Provide the (x, y) coordinate of the cell's center where the given text is located.  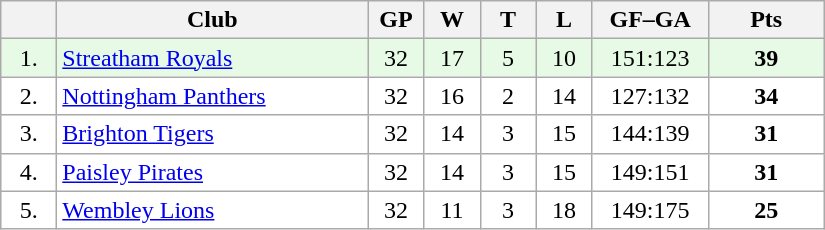
18 (564, 210)
Brighton Tigers (212, 134)
Wembley Lions (212, 210)
144:139 (650, 134)
2 (508, 96)
Club (212, 20)
4. (29, 172)
17 (452, 58)
Paisley Pirates (212, 172)
11 (452, 210)
GF–GA (650, 20)
149:151 (650, 172)
T (508, 20)
5. (29, 210)
25 (766, 210)
W (452, 20)
GP (396, 20)
151:123 (650, 58)
3. (29, 134)
Pts (766, 20)
39 (766, 58)
2. (29, 96)
Nottingham Panthers (212, 96)
16 (452, 96)
5 (508, 58)
1. (29, 58)
149:175 (650, 210)
10 (564, 58)
Streatham Royals (212, 58)
127:132 (650, 96)
34 (766, 96)
L (564, 20)
